Search for the cell housing the specified text and yield its (X, Y) center coordinate. 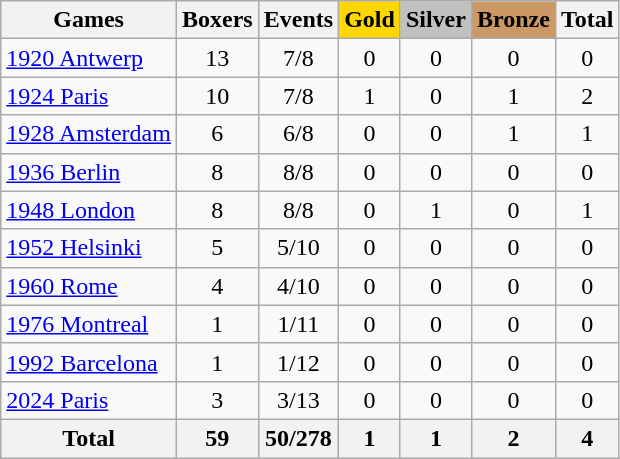
Bronze (513, 20)
13 (217, 58)
5 (217, 248)
5/10 (298, 248)
1948 London (89, 210)
Boxers (217, 20)
1952 Helsinki (89, 248)
Events (298, 20)
3/13 (298, 400)
Games (89, 20)
1992 Barcelona (89, 362)
1920 Antwerp (89, 58)
3 (217, 400)
1936 Berlin (89, 172)
1928 Amsterdam (89, 134)
Silver (436, 20)
1924 Paris (89, 96)
6/8 (298, 134)
1960 Rome (89, 286)
4/10 (298, 286)
1976 Montreal (89, 324)
10 (217, 96)
50/278 (298, 438)
Gold (370, 20)
6 (217, 134)
2024 Paris (89, 400)
59 (217, 438)
1/12 (298, 362)
1/11 (298, 324)
